Scan for the cell matching the given text and deliver its (x, y) coordinate at center. 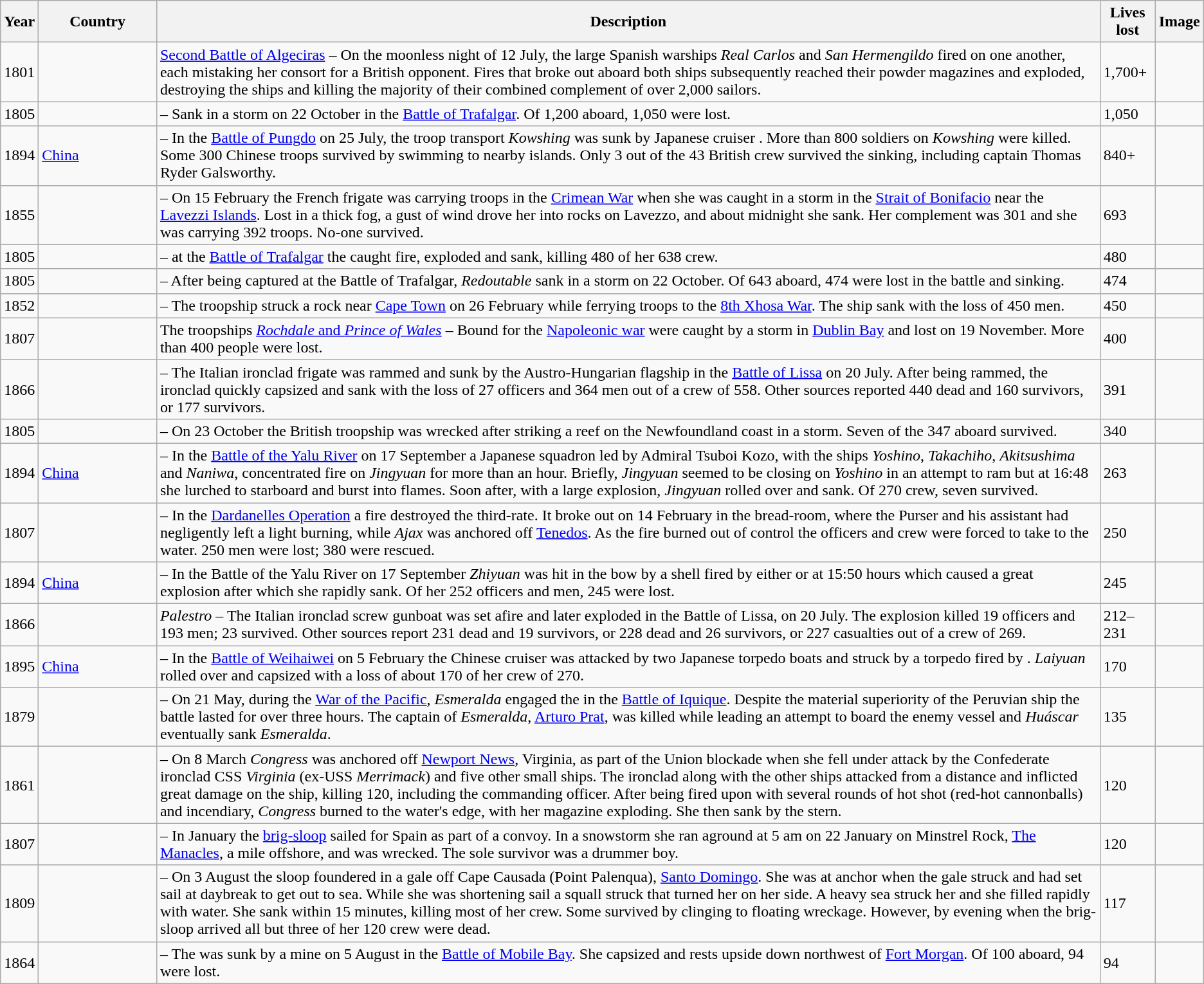
391 (1127, 389)
474 (1127, 281)
400 (1127, 338)
1801 (19, 72)
1,700+ (1127, 72)
– On 23 October the British troopship was wrecked after striking a reef on the Newfoundland coast in a storm. Seven of the 347 aboard survived. (628, 431)
170 (1127, 666)
135 (1127, 717)
263 (1127, 473)
1,050 (1127, 114)
1864 (19, 962)
Country (98, 22)
250 (1127, 533)
117 (1127, 903)
840+ (1127, 156)
1809 (19, 903)
94 (1127, 962)
Description (628, 22)
1861 (19, 785)
450 (1127, 305)
1855 (19, 215)
– The troopship struck a rock near Cape Town on 26 February while ferrying troops to the 8th Xhosa War. The ship sank with the loss of 450 men. (628, 305)
480 (1127, 257)
1895 (19, 666)
212–231 (1127, 625)
1879 (19, 717)
245 (1127, 583)
Image (1180, 22)
340 (1127, 431)
693 (1127, 215)
– at the Battle of Trafalgar the caught fire, exploded and sank, killing 480 of her 638 crew. (628, 257)
– After being captured at the Battle of Trafalgar, Redoutable sank in a storm on 22 October. Of 643 aboard, 474 were lost in the battle and sinking. (628, 281)
1852 (19, 305)
Lives lost (1127, 22)
– Sank in a storm on 22 October in the Battle of Trafalgar. Of 1,200 aboard, 1,050 were lost. (628, 114)
Year (19, 22)
